Detect which cell encompasses the target text, then output its (X, Y) center coordinate. 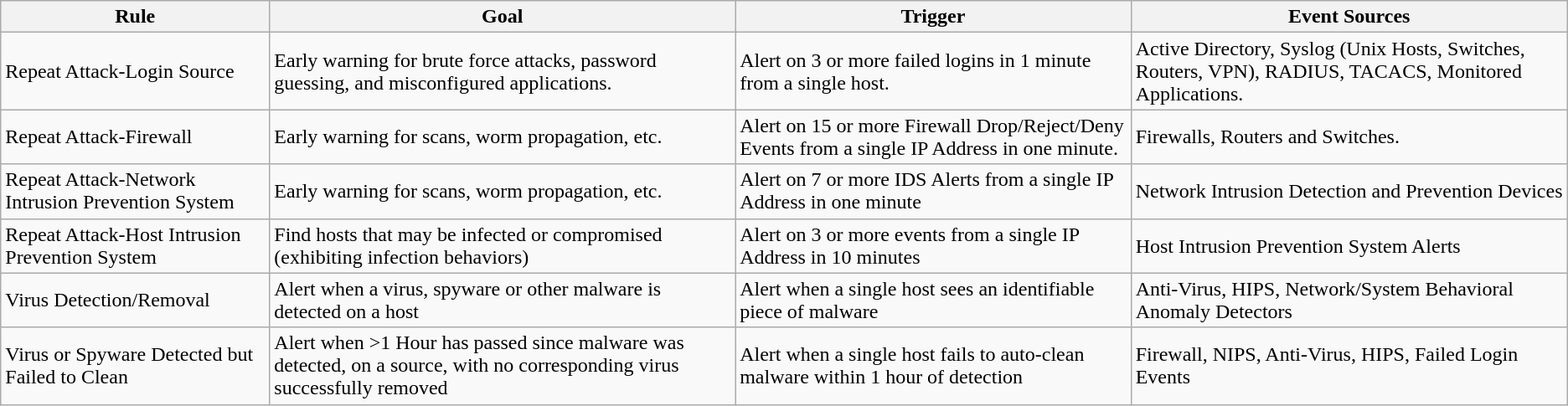
Early warning for brute force attacks, password guessing, and misconfigured applications. (503, 71)
Trigger (933, 17)
Firewall, NIPS, Anti-Virus, HIPS, Failed Login Events (1349, 366)
Virus or Spyware Detected but Failed to Clean (136, 366)
Alert on 3 or more failed logins in 1 minute from a single host. (933, 71)
Rule (136, 17)
Alert on 15 or more Firewall Drop/Reject/Deny Events from a single IP Address in one minute. (933, 137)
Repeat Attack-Network Intrusion Prevention System (136, 191)
Alert on 7 or more IDS Alerts from a single IP Address in one minute (933, 191)
Event Sources (1349, 17)
Repeat Attack-Login Source (136, 71)
Repeat Attack-Host Intrusion Prevention System (136, 246)
Firewalls, Routers and Switches. (1349, 137)
Alert when >1 Hour has passed since malware was detected, on a source, with no corresponding virus successfully removed (503, 366)
Alert on 3 or more events from a single IP Address in 10 minutes (933, 246)
Repeat Attack-Firewall (136, 137)
Host Intrusion Prevention System Alerts (1349, 246)
Alert when a single host sees an identifiable piece of malware (933, 300)
Goal (503, 17)
Network Intrusion Detection and Prevention Devices (1349, 191)
Active Directory, Syslog (Unix Hosts, Switches, Routers, VPN), RADIUS, TACACS, Monitored Applications. (1349, 71)
Find hosts that may be infected or compromised(exhibiting infection behaviors) (503, 246)
Virus Detection/Removal (136, 300)
Anti-Virus, HIPS, Network/System Behavioral Anomaly Detectors (1349, 300)
Alert when a virus, spyware or other malware is detected on a host (503, 300)
Alert when a single host fails to auto-clean malware within 1 hour of detection (933, 366)
